For the text-containing cell, return its midpoint in (X, Y) coordinate format. 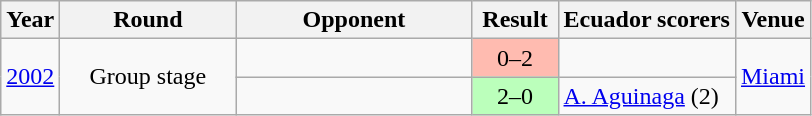
2–0 (515, 96)
Ecuador scorers (646, 20)
Miami (772, 77)
0–2 (515, 58)
Venue (772, 20)
Group stage (148, 77)
Result (515, 20)
Year (30, 20)
A. Aguinaga (2) (646, 96)
2002 (30, 77)
Opponent (354, 20)
Round (148, 20)
